Output the (X, Y) coordinate of the center of the cell containing the given text.  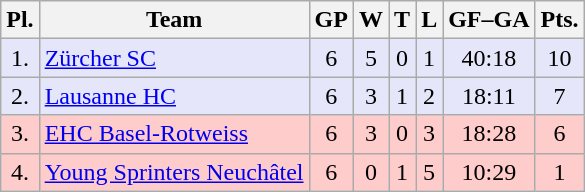
1. (20, 58)
3. (20, 134)
18:28 (489, 134)
Team (174, 20)
Pl. (20, 20)
Lausanne HC (174, 96)
40:18 (489, 58)
T (402, 20)
GP (331, 20)
GF–GA (489, 20)
2. (20, 96)
Young Sprinters Neuchâtel (174, 172)
4. (20, 172)
10 (560, 58)
10:29 (489, 172)
2 (430, 96)
18:11 (489, 96)
Pts. (560, 20)
7 (560, 96)
Zürcher SC (174, 58)
EHC Basel-Rotweiss (174, 134)
W (370, 20)
L (430, 20)
